Identify which cell holds the provided text, then report its [x, y] central coordinate. 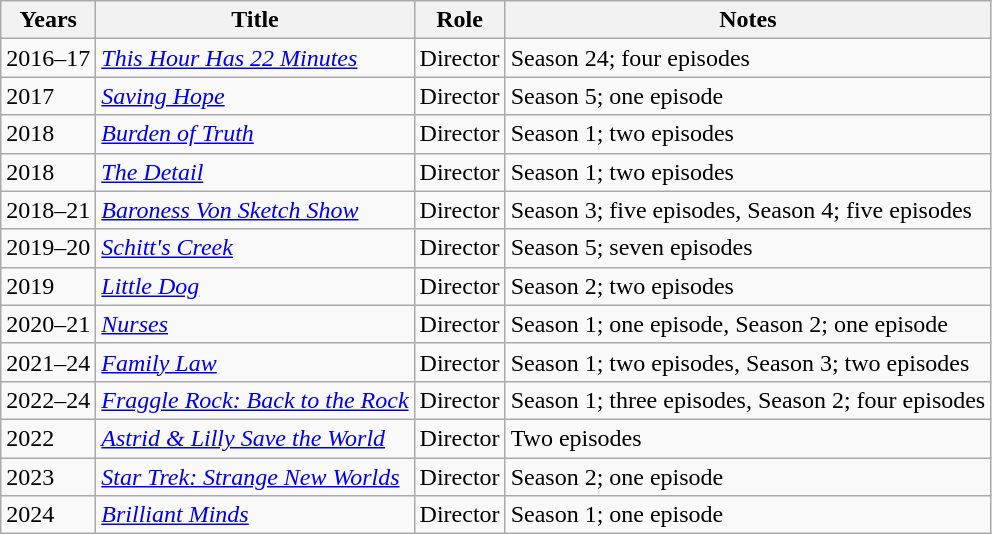
Burden of Truth [255, 134]
Notes [748, 20]
2017 [48, 96]
Season 2; two episodes [748, 286]
2024 [48, 515]
2022–24 [48, 400]
Role [460, 20]
Season 1; two episodes, Season 3; two episodes [748, 362]
Season 2; one episode [748, 477]
Little Dog [255, 286]
Years [48, 20]
2019 [48, 286]
Season 1; three episodes, Season 2; four episodes [748, 400]
2023 [48, 477]
Season 1; one episode, Season 2; one episode [748, 324]
Two episodes [748, 438]
This Hour Has 22 Minutes [255, 58]
Season 5; seven episodes [748, 248]
Season 24; four episodes [748, 58]
Astrid & Lilly Save the World [255, 438]
Season 1; one episode [748, 515]
Baroness Von Sketch Show [255, 210]
Fraggle Rock: Back to the Rock [255, 400]
2020–21 [48, 324]
Schitt's Creek [255, 248]
Family Law [255, 362]
Star Trek: Strange New Worlds [255, 477]
2018–21 [48, 210]
Nurses [255, 324]
Season 3; five episodes, Season 4; five episodes [748, 210]
2022 [48, 438]
2019–20 [48, 248]
2016–17 [48, 58]
Brilliant Minds [255, 515]
2021–24 [48, 362]
Saving Hope [255, 96]
Title [255, 20]
The Detail [255, 172]
Season 5; one episode [748, 96]
